From the cell containing the given text, extract its center point as (x, y) coordinate. 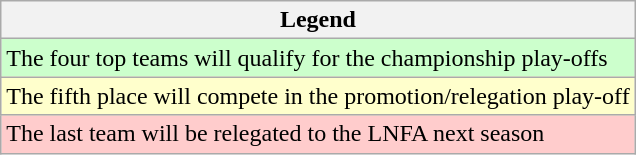
The fifth place will compete in the promotion/relegation play-off (318, 96)
The last team will be relegated to the LNFA next season (318, 134)
Legend (318, 20)
The four top teams will qualify for the championship play-offs (318, 58)
